Locate the cell with the specified text and output its [X, Y] center coordinate. 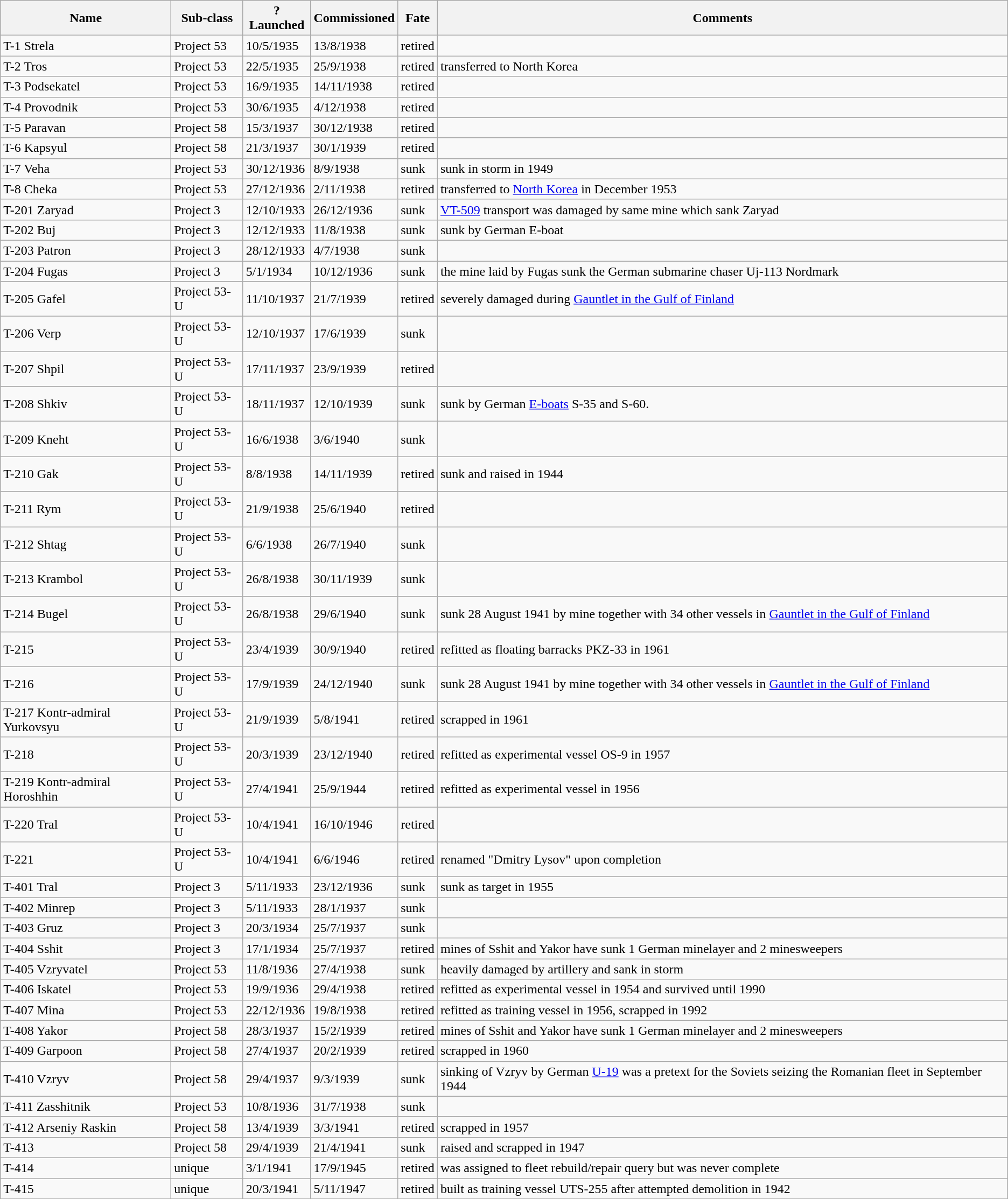
T-211 Rym [86, 509]
25/6/1940 [354, 509]
24/12/1940 [354, 684]
T-409 Garpoon [86, 1051]
sunk in storm in 1949 [723, 169]
11/8/1936 [277, 969]
T-404 Sshit [86, 949]
T-201 Zaryad [86, 209]
renamed "Dmitry Lysov" upon completion [723, 859]
T-216 [86, 684]
27/12/1936 [277, 189]
22/5/1935 [277, 66]
12/10/1937 [277, 334]
transferred to North Korea in December 1953 [723, 189]
21/3/1937 [277, 148]
4/7/1938 [354, 250]
refitted as training vessel in 1956, scrapped in 1992 [723, 1010]
25/9/1938 [354, 66]
30/1/1939 [354, 148]
refitted as experimental vessel in 1956 [723, 789]
T-213 Krambol [86, 579]
17/1/1934 [277, 949]
27/4/1941 [277, 789]
3/1/1941 [277, 1168]
13/4/1939 [277, 1127]
T-408 Yakor [86, 1030]
T-217 Kontr-admiral Yurkovsyu [86, 719]
21/9/1939 [277, 719]
14/11/1938 [354, 87]
T-411 Zasshitnik [86, 1106]
the mine laid by Fugas sunk the German submarine chaser Uj-113 Nordmark [723, 271]
17/9/1945 [354, 1168]
3/6/1940 [354, 439]
T-208 Shkiv [86, 404]
severely damaged during Gauntlet in the Gulf of Finland [723, 299]
30/6/1935 [277, 107]
T-7 Veha [86, 169]
27/4/1937 [277, 1051]
10/8/1936 [277, 1106]
10/5/1935 [277, 46]
T-3 Podsekatel [86, 87]
T-212 Shtag [86, 544]
26/12/1936 [354, 209]
T-210 Gak [86, 474]
T-402 Minrep [86, 908]
T-406 Iskatel [86, 990]
scrapped in 1961 [723, 719]
15/3/1937 [277, 128]
scrapped in 1957 [723, 1127]
29/4/1939 [277, 1147]
10/12/1936 [354, 271]
T-204 Fugas [86, 271]
21/4/1941 [354, 1147]
12/12/1933 [277, 230]
22/12/1936 [277, 1010]
30/11/1939 [354, 579]
13/8/1938 [354, 46]
refitted as experimental vessel OS-9 in 1957 [723, 754]
T-401 Tral [86, 887]
T-4 Provodnik [86, 107]
T-215 [86, 649]
T-412 Arseniy Raskin [86, 1127]
25/9/1944 [354, 789]
30/9/1940 [354, 649]
Name [86, 18]
sunk by German E-boats S-35 and S-60. [723, 404]
T-414 [86, 1168]
Commissioned [354, 18]
5/8/1941 [354, 719]
29/4/1937 [277, 1079]
T-2 Tros [86, 66]
29/4/1938 [354, 990]
18/11/1937 [277, 404]
8/9/1938 [354, 169]
Comments [723, 18]
20/3/1941 [277, 1188]
T-8 Cheka [86, 189]
11/10/1937 [277, 299]
4/12/1938 [354, 107]
3/3/1941 [354, 1127]
30/12/1936 [277, 169]
T-413 [86, 1147]
refitted as experimental vessel in 1954 and survived until 1990 [723, 990]
sunk by German E-boat [723, 230]
21/7/1939 [354, 299]
16/10/1946 [354, 824]
15/2/1939 [354, 1030]
T-203 Patron [86, 250]
T-218 [86, 754]
T-6 Kapsyul [86, 148]
19/9/1936 [277, 990]
T-1 Strela [86, 46]
T-207 Shpil [86, 369]
17/9/1939 [277, 684]
5/1/1934 [277, 271]
20/2/1939 [354, 1051]
Fate [418, 18]
14/11/1939 [354, 474]
sinking of Vzryv by German U-19 was a pretext for the Soviets seizing the Romanian fleet in September 1944 [723, 1079]
17/11/1937 [277, 369]
T-219 Kontr-admiral Horoshhin [86, 789]
28/1/1937 [354, 908]
21/9/1938 [277, 509]
T-205 Gafel [86, 299]
refitted as floating barracks PKZ-33 in 1961 [723, 649]
T-410 Vzryv [86, 1079]
Sub-class [207, 18]
20/3/1934 [277, 928]
30/12/1938 [354, 128]
9/3/1939 [354, 1079]
11/8/1938 [354, 230]
T-405 Vzryvatel [86, 969]
T-202 Buj [86, 230]
was assigned to fleet rebuild/repair query but was never complete [723, 1168]
T-415 [86, 1188]
T-214 Bugel [86, 614]
T-5 Paravan [86, 128]
transferred to North Korea [723, 66]
16/6/1938 [277, 439]
27/4/1938 [354, 969]
6/6/1938 [277, 544]
?Launched [277, 18]
23/9/1939 [354, 369]
20/3/1939 [277, 754]
17/6/1939 [354, 334]
23/4/1939 [277, 649]
T-206 Verp [86, 334]
12/10/1939 [354, 404]
16/9/1935 [277, 87]
VT-509 transport was damaged by same mine which sank Zaryad [723, 209]
T-407 Mina [86, 1010]
T-403 Gruz [86, 928]
19/8/1938 [354, 1010]
raised and scrapped in 1947 [723, 1147]
6/6/1946 [354, 859]
23/12/1940 [354, 754]
T-221 [86, 859]
23/12/1936 [354, 887]
heavily damaged by artillery and sank in storm [723, 969]
sunk and raised in 1944 [723, 474]
5/11/1947 [354, 1188]
28/12/1933 [277, 250]
T-220 Tral [86, 824]
2/11/1938 [354, 189]
sunk as target in 1955 [723, 887]
31/7/1938 [354, 1106]
26/7/1940 [354, 544]
scrapped in 1960 [723, 1051]
8/8/1938 [277, 474]
built as training vessel UTS-255 after attempted demolition in 1942 [723, 1188]
28/3/1937 [277, 1030]
T-209 Kneht [86, 439]
12/10/1933 [277, 209]
29/6/1940 [354, 614]
